Determine the [X, Y] coordinate at the center of the cell enclosing the given text.  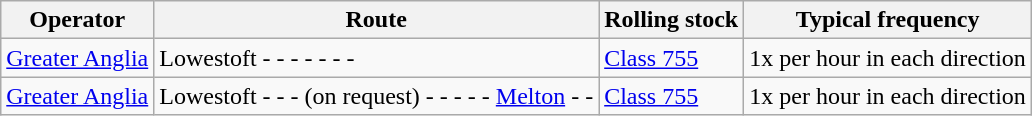
Lowestoft - - - - - - - [376, 58]
Rolling stock [672, 20]
Operator [78, 20]
Lowestoft - - - (on request) - - - - - Melton - - [376, 96]
Typical frequency [888, 20]
Route [376, 20]
